Determine the [x, y] coordinate at the center of the cell enclosing the given text.  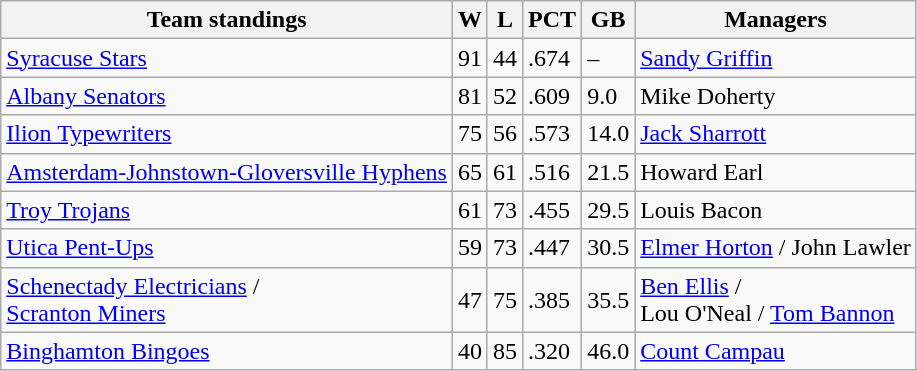
40 [470, 351]
PCT [552, 20]
.609 [552, 96]
35.5 [608, 300]
14.0 [608, 134]
Team standings [227, 20]
Howard Earl [776, 172]
Ilion Typewriters [227, 134]
29.5 [608, 210]
Syracuse Stars [227, 58]
Elmer Horton / John Lawler [776, 248]
Amsterdam-Johnstown-Gloversville Hyphens [227, 172]
Count Campau [776, 351]
.455 [552, 210]
Louis Bacon [776, 210]
L [504, 20]
.385 [552, 300]
W [470, 20]
91 [470, 58]
21.5 [608, 172]
Managers [776, 20]
46.0 [608, 351]
Schenectady Electricians / Scranton Miners [227, 300]
Sandy Griffin [776, 58]
Mike Doherty [776, 96]
Troy Trojans [227, 210]
.516 [552, 172]
Albany Senators [227, 96]
52 [504, 96]
65 [470, 172]
.573 [552, 134]
Ben Ellis / Lou O'Neal / Tom Bannon [776, 300]
59 [470, 248]
Binghamton Bingoes [227, 351]
81 [470, 96]
Jack Sharrott [776, 134]
.447 [552, 248]
47 [470, 300]
GB [608, 20]
85 [504, 351]
9.0 [608, 96]
– [608, 58]
Utica Pent-Ups [227, 248]
56 [504, 134]
30.5 [608, 248]
.320 [552, 351]
.674 [552, 58]
44 [504, 58]
